Provide the [x, y] coordinate of the cell's center where the given text is located.  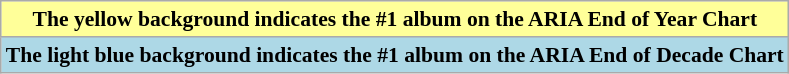
The light blue background indicates the #1 album on the ARIA End of Decade Chart [395, 55]
The yellow background indicates the #1 album on the ARIA End of Year Chart [395, 19]
